Pinpoint the cell where the given text exists, returning its (X, Y) midpoint coordinate. 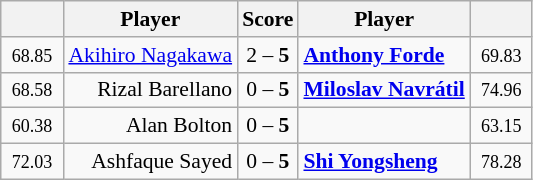
Alan Bolton (150, 126)
Score (268, 19)
Ashfaque Sayed (150, 162)
74.96 (502, 90)
68.85 (32, 55)
Anthony Forde (384, 55)
Akihiro Nagakawa (150, 55)
72.03 (32, 162)
78.28 (502, 162)
69.83 (502, 55)
60.38 (32, 126)
Shi Yongsheng (384, 162)
2 – 5 (268, 55)
68.58 (32, 90)
Miloslav Navrátil (384, 90)
Rizal Barellano (150, 90)
63.15 (502, 126)
